Capture the cell that displays the provided text and extract its [X, Y] central coordinate. 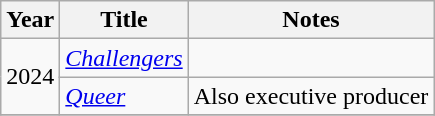
2024 [30, 77]
Also executive producer [311, 96]
Year [30, 20]
Title [124, 20]
Notes [311, 20]
Queer [124, 96]
Challengers [124, 58]
